Find where the given text appears and provide that cell's center as (x, y) coordinate. 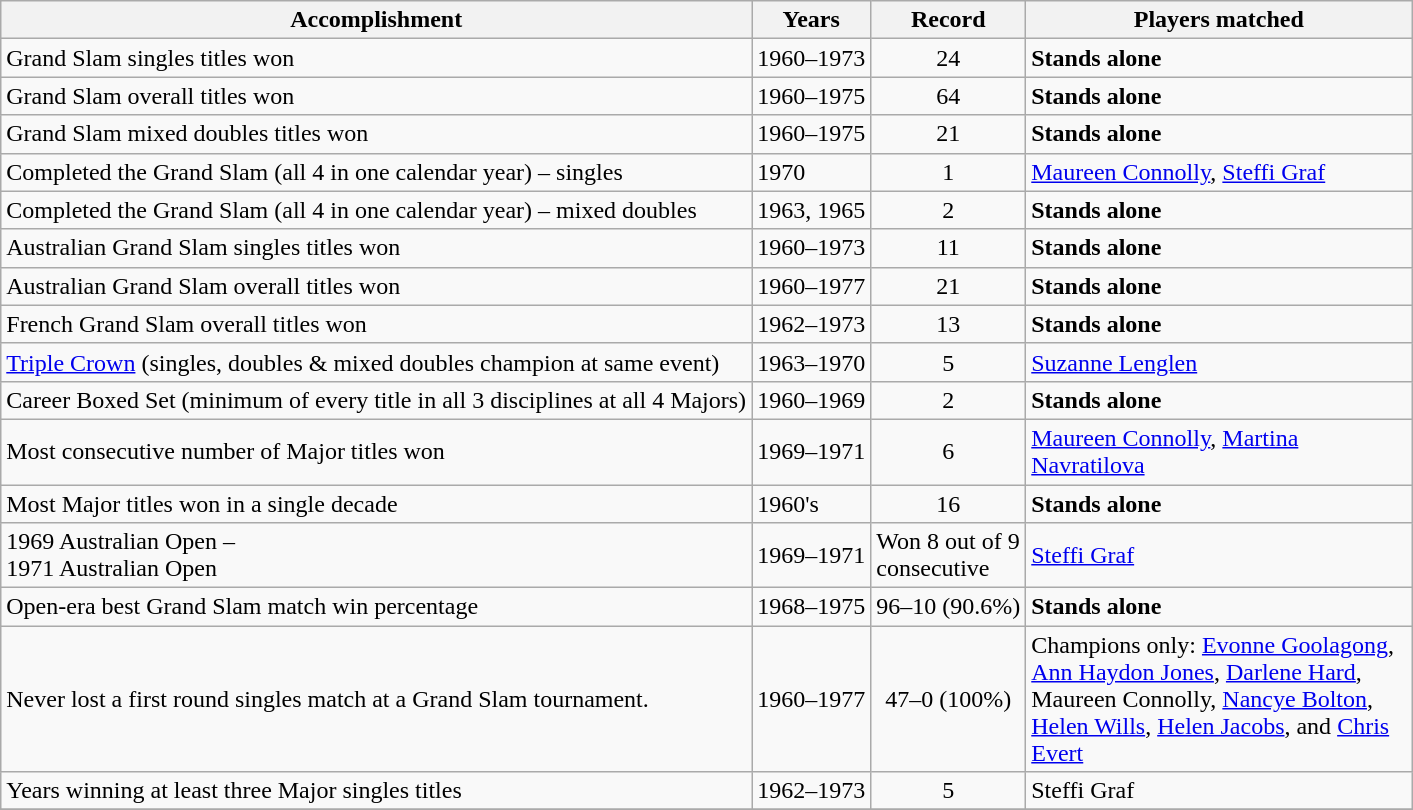
Suzanne Lenglen (1219, 362)
French Grand Slam overall titles won (376, 324)
1960–1969 (812, 400)
Australian Grand Slam singles titles won (376, 248)
Grand Slam singles titles won (376, 58)
64 (948, 96)
Triple Crown (singles, doubles & mixed doubles champion at same event) (376, 362)
Maureen Connolly, Steffi Graf (1219, 172)
96–10 (90.6%) (948, 607)
Open-era best Grand Slam match win percentage (376, 607)
Career Boxed Set (minimum of every title in all 3 disciplines at all 4 Majors) (376, 400)
Maureen Connolly, Martina Navratilova (1219, 452)
Years winning at least three Major singles titles (376, 791)
Grand Slam mixed doubles titles won (376, 134)
24 (948, 58)
Most Major titles won in a single decade (376, 503)
Australian Grand Slam overall titles won (376, 286)
Completed the Grand Slam (all 4 in one calendar year) – singles (376, 172)
1963–1970 (812, 362)
6 (948, 452)
Most consecutive number of Major titles won (376, 452)
47–0 (100%) (948, 699)
Accomplishment (376, 20)
Grand Slam overall titles won (376, 96)
1968–1975 (812, 607)
1 (948, 172)
Record (948, 20)
1969 Australian Open – 1971 Australian Open (376, 556)
Champions only: Evonne Goolagong, Ann Haydon Jones, Darlene Hard, Maureen Connolly, Nancye Bolton, Helen Wills, Helen Jacobs, and Chris Evert (1219, 699)
1960's (812, 503)
Years (812, 20)
16 (948, 503)
13 (948, 324)
Players matched (1219, 20)
Won 8 out of 9consecutive (948, 556)
1963, 1965 (812, 210)
Completed the Grand Slam (all 4 in one calendar year) – mixed doubles (376, 210)
11 (948, 248)
1970 (812, 172)
Never lost a first round singles match at a Grand Slam tournament. (376, 699)
